Find where the given text appears and provide that cell's center as (x, y) coordinate. 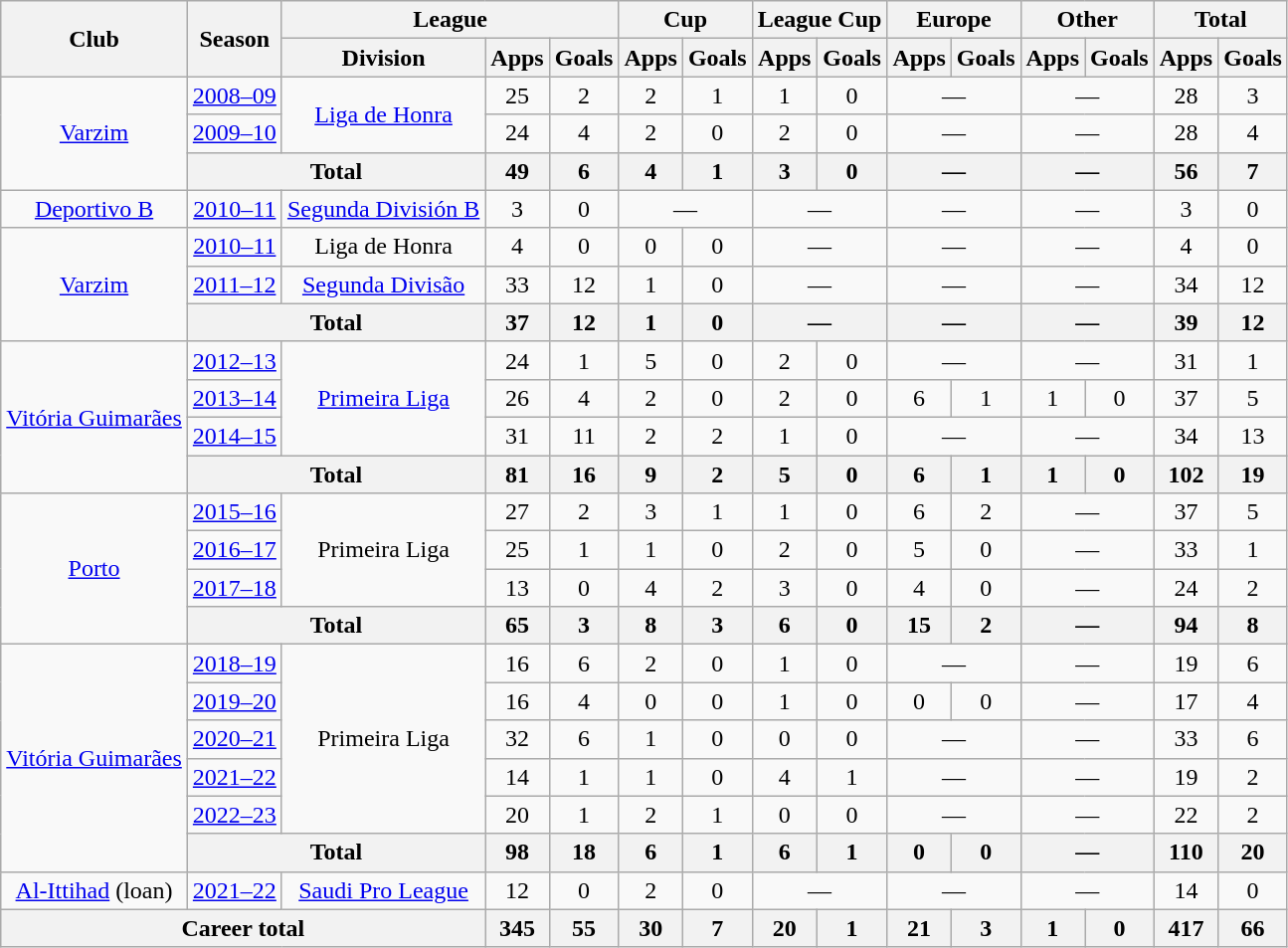
39 (1186, 322)
2009–10 (235, 133)
11 (584, 436)
27 (517, 512)
102 (1186, 474)
2015–16 (235, 512)
49 (517, 171)
2011–12 (235, 284)
Europe (954, 20)
2012–13 (235, 360)
65 (517, 626)
Season (235, 39)
Segunda División B (383, 209)
81 (517, 474)
417 (1186, 928)
2014–15 (235, 436)
2013–14 (235, 398)
2008–09 (235, 95)
Porto (94, 569)
345 (517, 928)
18 (584, 853)
2020–21 (235, 739)
2018–19 (235, 664)
Saudi Pro League (383, 890)
30 (650, 928)
17 (1186, 701)
League Cup (820, 20)
2016–17 (235, 550)
22 (1186, 815)
Other (1087, 20)
Club (94, 39)
94 (1186, 626)
26 (517, 398)
56 (1186, 171)
9 (650, 474)
21 (919, 928)
League (450, 20)
Al-Ittihad (loan) (94, 890)
2017–18 (235, 588)
32 (517, 739)
Deportivo B (94, 209)
2022–23 (235, 815)
Career total (243, 928)
Segunda Divisão (383, 284)
55 (584, 928)
2019–20 (235, 701)
66 (1253, 928)
98 (517, 853)
15 (919, 626)
Cup (685, 20)
110 (1186, 853)
Division (383, 58)
